Capture the cell that displays the provided text and extract its (X, Y) central coordinate. 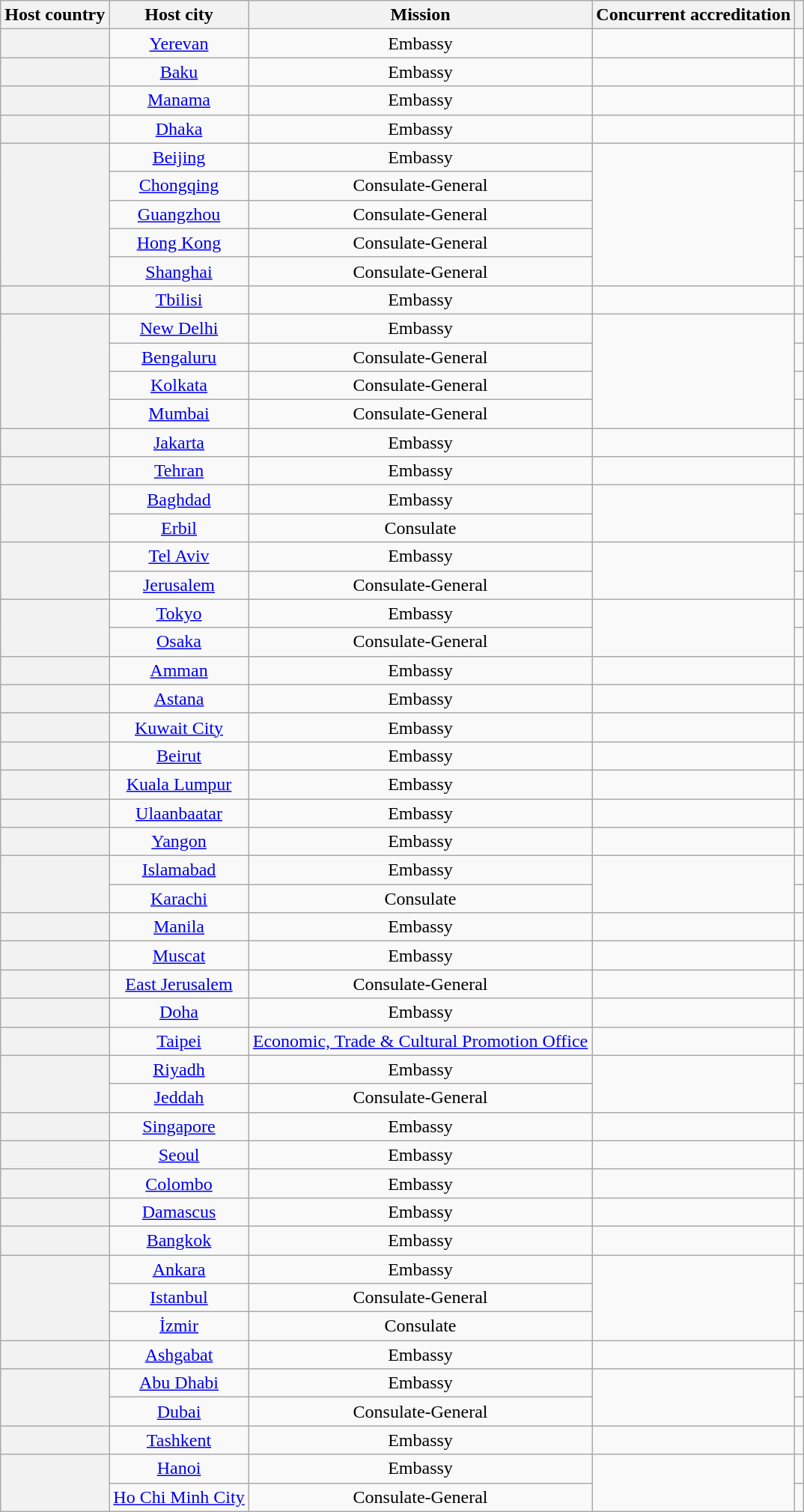
Damascus (179, 1212)
Kuala Lumpur (179, 784)
Mission (421, 15)
Tokyo (179, 613)
İzmir (179, 1326)
Erbil (179, 528)
Astana (179, 699)
Shanghai (179, 271)
Ulaanbaatar (179, 813)
Host country (55, 15)
Islamabad (179, 870)
Seoul (179, 1155)
Ashgabat (179, 1355)
Yangon (179, 842)
Doha (179, 1012)
Singapore (179, 1126)
Mumbai (179, 414)
Riyadh (179, 1069)
Tashkent (179, 1440)
Hong Kong (179, 243)
Dubai (179, 1412)
East Jerusalem (179, 984)
Jakarta (179, 443)
Bengaluru (179, 357)
Beirut (179, 756)
Jerusalem (179, 585)
Economic, Trade & Cultural Promotion Office (421, 1041)
Bangkok (179, 1240)
Beijing (179, 157)
Jeddah (179, 1098)
Osaka (179, 642)
Hanoi (179, 1469)
Ankara (179, 1269)
Ho Chi Minh City (179, 1497)
Guangzhou (179, 214)
Baghdad (179, 500)
Kuwait City (179, 727)
Taipei (179, 1041)
Manama (179, 100)
Tbilisi (179, 300)
Amman (179, 670)
Baku (179, 72)
Tehran (179, 471)
Host city (179, 15)
New Delhi (179, 328)
Colombo (179, 1183)
Tel Aviv (179, 556)
Kolkata (179, 386)
Karachi (179, 899)
Chongqing (179, 186)
Concurrent accreditation (693, 15)
Muscat (179, 956)
Istanbul (179, 1298)
Yerevan (179, 43)
Dhaka (179, 129)
Abu Dhabi (179, 1383)
Manila (179, 927)
